For the text-containing cell, return its midpoint in (x, y) coordinate format. 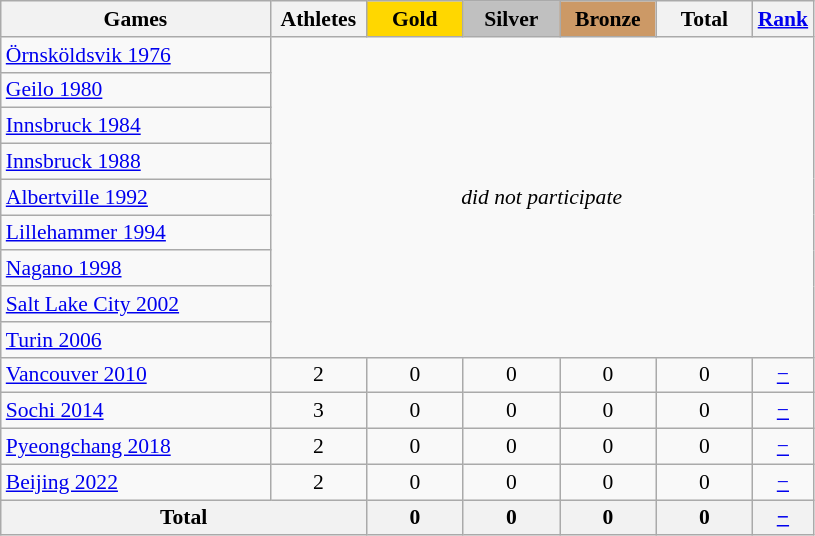
Athletes (318, 19)
did not participate (542, 198)
3 (318, 411)
Albertville 1992 (136, 197)
Turin 2006 (136, 340)
Nagano 1998 (136, 269)
Lillehammer 1994 (136, 233)
Rank (784, 19)
Sochi 2014 (136, 411)
Örnsköldsvik 1976 (136, 55)
Silver (512, 19)
Bronze (608, 19)
Innsbruck 1988 (136, 162)
Gold (416, 19)
Salt Lake City 2002 (136, 304)
Beijing 2022 (136, 482)
Vancouver 2010 (136, 375)
Games (136, 19)
Geilo 1980 (136, 90)
Innsbruck 1984 (136, 126)
Pyeongchang 2018 (136, 447)
